Locate the cell with the specified text and output its [x, y] center coordinate. 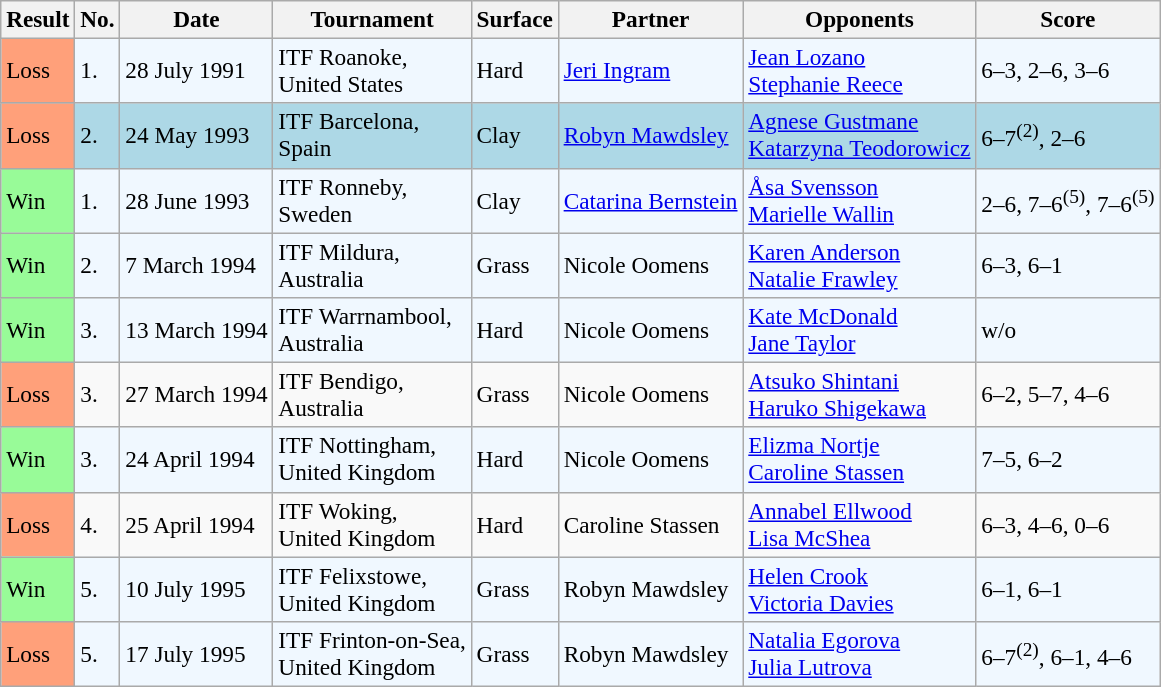
13 March 1994 [196, 330]
25 April 1994 [196, 524]
Åsa Svensson Marielle Wallin [860, 200]
6–3, 4–6, 0–6 [1068, 524]
ITF Bendigo, Australia [372, 394]
Karen Anderson Natalie Frawley [860, 264]
6–1, 6–1 [1068, 588]
6–7(2), 6–1, 4–6 [1068, 654]
ITF Mildura, Australia [372, 264]
27 March 1994 [196, 394]
Score [1068, 19]
ITF Felixstowe, United Kingdom [372, 588]
7 March 1994 [196, 264]
Annabel Ellwood Lisa McShea [860, 524]
6–2, 5–7, 4–6 [1068, 394]
Caroline Stassen [650, 524]
Catarina Bernstein [650, 200]
ITF Roanoke, United States [372, 70]
6–3, 2–6, 3–6 [1068, 70]
ITF Frinton-on-Sea, United Kingdom [372, 654]
24 April 1994 [196, 460]
ITF Ronneby, Sweden [372, 200]
2–6, 7–6(5), 7–6(5) [1068, 200]
Elizma Nortje Caroline Stassen [860, 460]
6–7(2), 2–6 [1068, 136]
10 July 1995 [196, 588]
ITF Barcelona, Spain [372, 136]
24 May 1993 [196, 136]
Atsuko Shintani Haruko Shigekawa [860, 394]
28 July 1991 [196, 70]
17 July 1995 [196, 654]
28 June 1993 [196, 200]
4. [98, 524]
Tournament [372, 19]
Surface [514, 19]
7–5, 6–2 [1068, 460]
Helen Crook Victoria Davies [860, 588]
Opponents [860, 19]
Partner [650, 19]
ITF Nottingham, United Kingdom [372, 460]
Natalia Egorova Julia Lutrova [860, 654]
Result [38, 19]
Agnese Gustmane Katarzyna Teodorowicz [860, 136]
ITF Warrnambool, Australia [372, 330]
w/o [1068, 330]
ITF Woking, United Kingdom [372, 524]
Date [196, 19]
Jean Lozano Stephanie Reece [860, 70]
Kate McDonald Jane Taylor [860, 330]
6–3, 6–1 [1068, 264]
No. [98, 19]
Jeri Ingram [650, 70]
